Identify which cell holds the provided text, then report its [x, y] central coordinate. 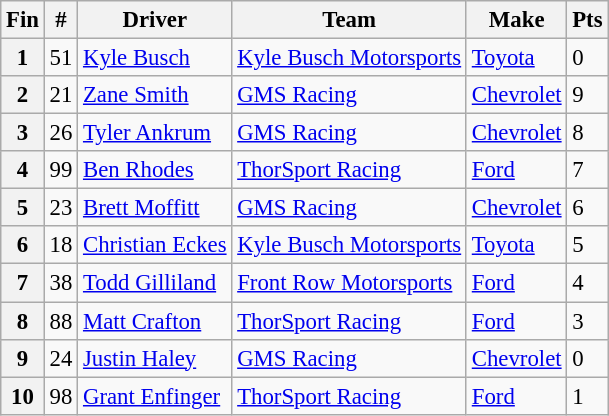
Driver [155, 20]
Pts [588, 20]
Brett Moffitt [155, 208]
Ben Rhodes [155, 170]
Justin Haley [155, 358]
51 [60, 58]
23 [60, 208]
Fin [23, 20]
38 [60, 283]
Make [516, 20]
Zane Smith [155, 95]
21 [60, 95]
Matt Crafton [155, 321]
18 [60, 245]
# [60, 20]
2 [23, 95]
Todd Gilliland [155, 283]
10 [23, 396]
Grant Enfinger [155, 396]
98 [60, 396]
24 [60, 358]
Christian Eckes [155, 245]
Kyle Busch [155, 58]
Tyler Ankrum [155, 133]
99 [60, 170]
Team [350, 20]
Front Row Motorsports [350, 283]
88 [60, 321]
26 [60, 133]
